Search for the cell housing the specified text and yield its [X, Y] center coordinate. 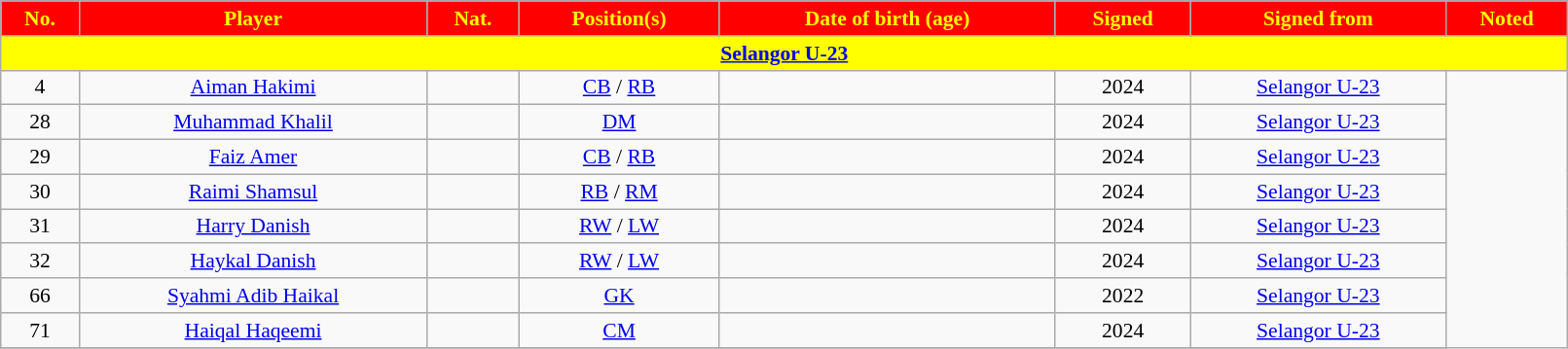
4 [40, 87]
Aiman Hakimi [253, 87]
30 [40, 192]
32 [40, 262]
31 [40, 227]
71 [40, 331]
Player [253, 18]
28 [40, 122]
Signed [1123, 18]
Nat. [473, 18]
Harry Danish [253, 227]
Date of birth (age) [888, 18]
2022 [1123, 296]
Muhammad Khalil [253, 122]
Raimi Shamsul [253, 192]
Signed from [1318, 18]
Haykal Danish [253, 262]
66 [40, 296]
Haiqal Haqeemi [253, 331]
DM [619, 122]
29 [40, 157]
Syahmi Adib Haikal [253, 296]
CM [619, 331]
No. [40, 18]
Noted [1507, 18]
Position(s) [619, 18]
Faiz Amer [253, 157]
GK [619, 296]
RB / RM [619, 192]
